Pinpoint the cell where the given text exists, returning its (X, Y) midpoint coordinate. 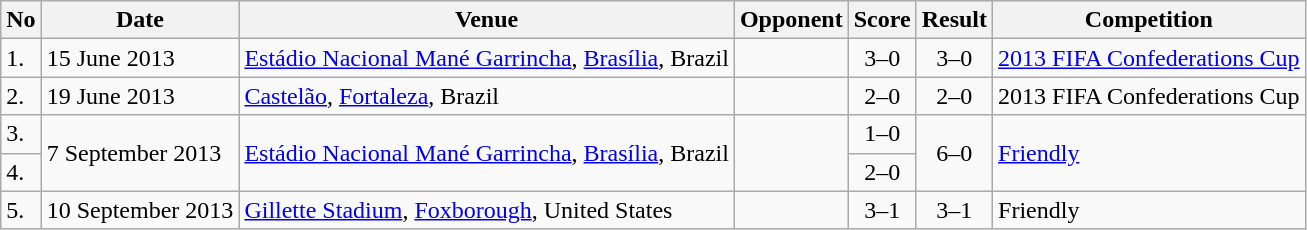
Opponent (791, 20)
6–0 (954, 153)
Competition (1150, 20)
2. (21, 96)
Date (140, 20)
Result (954, 20)
7 September 2013 (140, 153)
Score (882, 20)
19 June 2013 (140, 96)
1–0 (882, 134)
5. (21, 210)
4. (21, 172)
No (21, 20)
15 June 2013 (140, 58)
10 September 2013 (140, 210)
Castelão, Fortaleza, Brazil (487, 96)
Gillette Stadium, Foxborough, United States (487, 210)
Venue (487, 20)
3. (21, 134)
1. (21, 58)
